Return (x, y) of the center of cell containing provided text 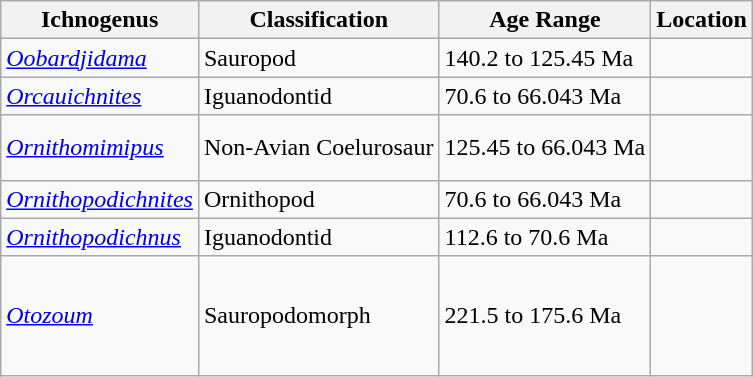
112.6 to 70.6 Ma (545, 237)
125.45 to 66.043 Ma (545, 148)
Classification (318, 20)
Ichnogenus (100, 20)
221.5 to 175.6 Ma (545, 316)
Sauropodomorph (318, 316)
Non-Avian Coelurosaur (318, 148)
Ornithomimipus (100, 148)
Orcauichnites (100, 96)
Age Range (545, 20)
Ornithopodichnites (100, 199)
Ornithopodichnus (100, 237)
140.2 to 125.45 Ma (545, 58)
Otozoum (100, 316)
Oobardjidama (100, 58)
Location (702, 20)
Sauropod (318, 58)
Ornithopod (318, 199)
